Return the [X, Y] coordinate for the center point of the cell that contains the specified text.  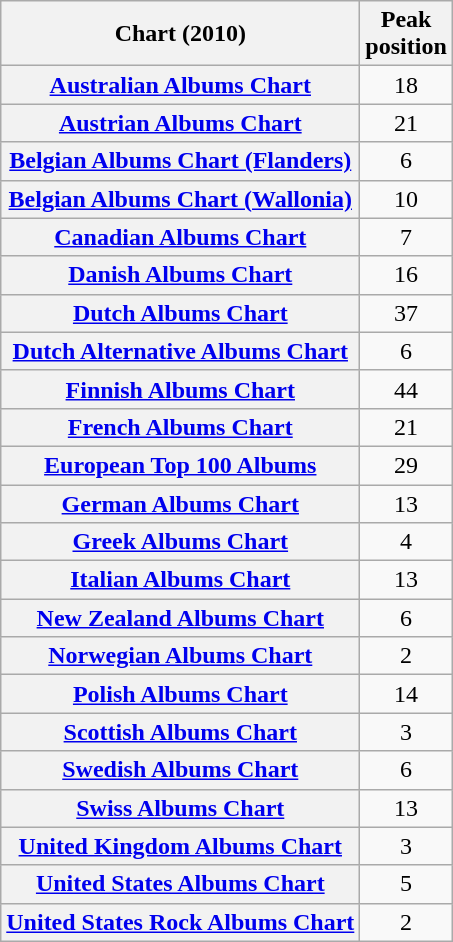
Italian Albums Chart [180, 580]
United Kingdom Albums Chart [180, 846]
Dutch Alternative Albums Chart [180, 351]
French Albums Chart [180, 427]
37 [406, 313]
Chart (2010) [180, 34]
Danish Albums Chart [180, 275]
Belgian Albums Chart (Flanders) [180, 161]
4 [406, 542]
Austrian Albums Chart [180, 123]
29 [406, 465]
Polish Albums Chart [180, 694]
Swiss Albums Chart [180, 808]
7 [406, 237]
Dutch Albums Chart [180, 313]
44 [406, 389]
Peakposition [406, 34]
Norwegian Albums Chart [180, 656]
Greek Albums Chart [180, 542]
10 [406, 199]
New Zealand Albums Chart [180, 618]
Scottish Albums Chart [180, 732]
United States Rock Albums Chart [180, 922]
5 [406, 884]
German Albums Chart [180, 503]
Belgian Albums Chart (Wallonia) [180, 199]
United States Albums Chart [180, 884]
Canadian Albums Chart [180, 237]
14 [406, 694]
Swedish Albums Chart [180, 770]
18 [406, 85]
Finnish Albums Chart [180, 389]
European Top 100 Albums [180, 465]
Australian Albums Chart [180, 85]
16 [406, 275]
